Pinpoint the cell where the given text exists, returning its [x, y] midpoint coordinate. 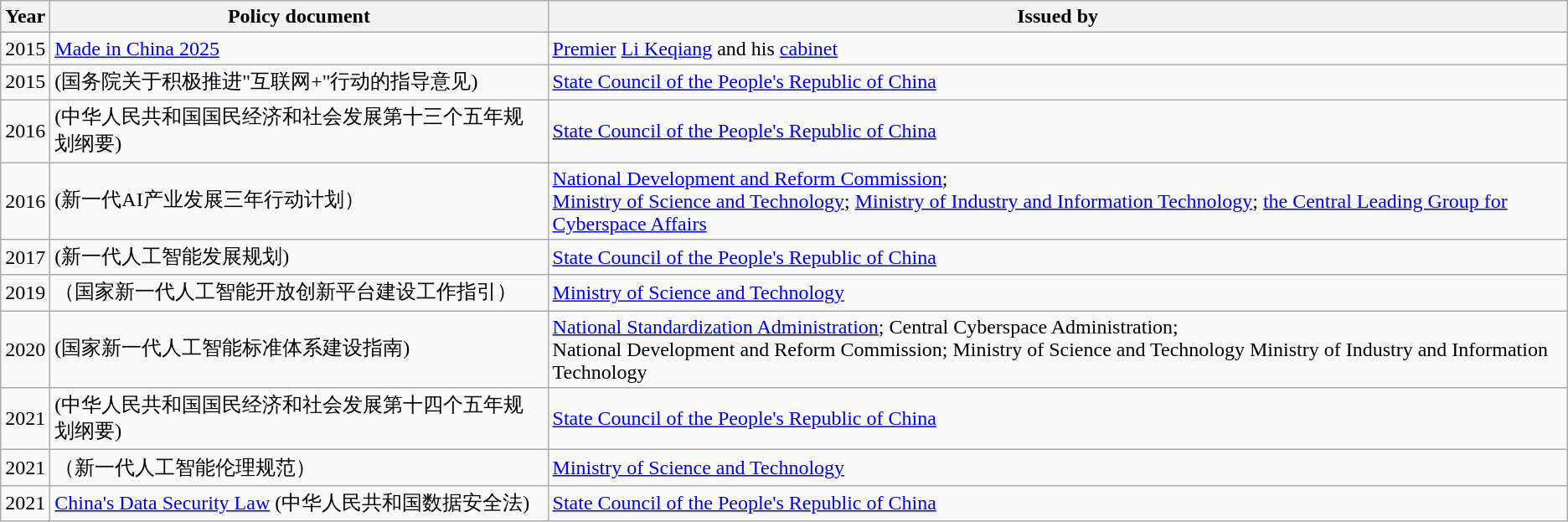
Year [25, 17]
(国务院关于积极推进"互联网+"行动的指导意见) [299, 82]
2020 [25, 349]
(新一代人工智能发展规划) [299, 258]
2019 [25, 293]
（新一代人工智能伦理规范） [299, 468]
2017 [25, 258]
(中华人民共和国国民经济和社会发展第十四个五年规划纲要) [299, 419]
Policy document [299, 17]
Issued by [1057, 17]
China's Data Security Law (中华人民共和国数据安全法) [299, 503]
(新一代AI产业发展三年行动计划） [299, 201]
(国家新一代人工智能标准体系建设指南) [299, 349]
Premier Li Keqiang and his cabinet [1057, 49]
（国家新一代人工智能开放创新平台建设工作指引） [299, 293]
(中华人民共和国国民经济和社会发展第十三个五年规划纲要) [299, 131]
Made in China 2025 [299, 49]
